Locate the cell with the specified text and output its [X, Y] center coordinate. 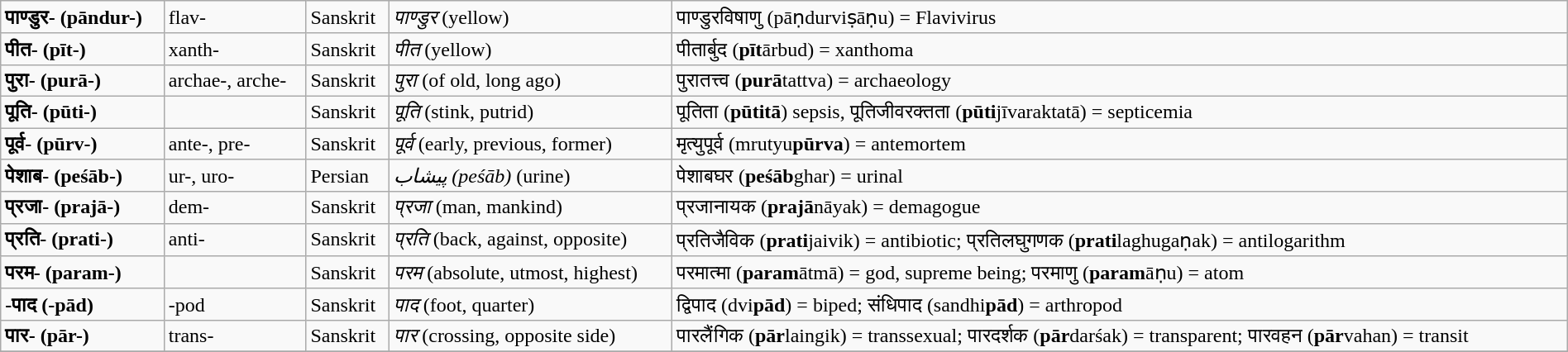
पूतिता (pūtitā) sepsis, पूतिजीवरक्तता (pūtijīvaraktatā) = septicemia [1120, 112]
anti- [235, 240]
पाण्डुर (yellow) [530, 17]
पाद (foot, quarter) [530, 304]
पुरातत्त्व (purātattva) = archaeology [1120, 80]
पारलैंगिक (pārlaingik) = transsexual; पारदर्शक (pārdarśak) = transparent; पारवहन (pārvahan) = transit [1120, 335]
पूति- (pūti-) [83, 112]
प्रजा (man, mankind) [530, 207]
पेशाब- (peśāb-) [83, 176]
परम (absolute, utmost, highest) [530, 273]
पीत (yellow) [530, 49]
प्रति (back, against, opposite) [530, 240]
द्विपाद (dvipād) = biped; संधिपाद (sandhipād) = arthropod [1120, 304]
पाण्डुरविषाणु (pāṇdurviṣāṇu) = Flavivirus [1120, 17]
archae-, arche- [235, 80]
पूर्व- (pūrv-) [83, 143]
परमात्मा (paramātmā) = god, supreme being; परमाणु (paramāṇu) = atom [1120, 273]
प्रति- (prati-) [83, 240]
-pod [235, 304]
पूति (stink, putrid) [530, 112]
ur-, uro- [235, 176]
पार- (pār-) [83, 335]
पेशाबघर (peśābghar) = urinal [1120, 176]
पुरा (of old, long ago) [530, 80]
पूर्व (early, previous, former) [530, 143]
पीतार्बुद (pītārbud) = xanthoma [1120, 49]
पुरा- (purā-) [83, 80]
ante-, pre- [235, 143]
पार (crossing, opposite side) [530, 335]
पीत- (pīt-) [83, 49]
trans- [235, 335]
dem- [235, 207]
xanth- [235, 49]
پیشاب (peśāb) (urine) [530, 176]
परम- (param-) [83, 273]
Persian [347, 176]
प्रतिजैविक (pratijaivik) = antibiotic; प्रतिलघुगणक (pratilaghugaṇak) = antilogarithm [1120, 240]
मृत्युपूर्व (mrutyupūrva) = antemortem [1120, 143]
flav- [235, 17]
-पाद (-pād) [83, 304]
प्रजा- (prajā-) [83, 207]
प्रजानायक (prajānāyak) = demagogue [1120, 207]
पाण्डुर- (pāndur-) [83, 17]
